Determine the (X, Y) coordinate at the center of the cell enclosing the given text.  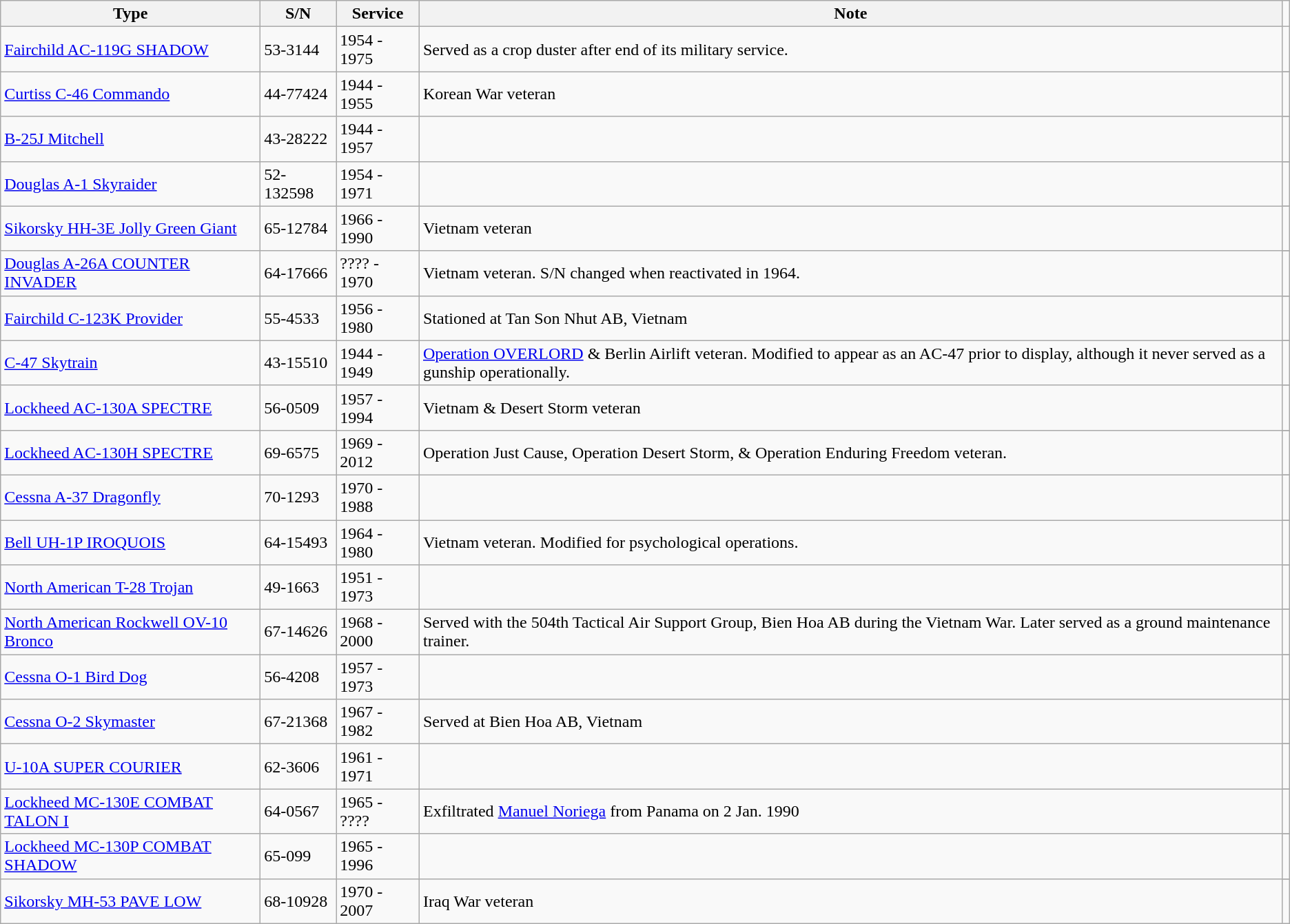
64-0567 (298, 812)
1954 - 1971 (378, 183)
56-0509 (298, 408)
Iraq War veteran (850, 901)
1956 - 1980 (378, 318)
Exfiltrated Manuel Noriega from Panama on 2 Jan. 1990 (850, 812)
1964 - 1980 (378, 542)
55-4533 (298, 318)
Cessna O-1 Bird Dog (131, 677)
Lockheed AC-130H SPECTRE (131, 452)
65-12784 (298, 229)
1951 - 1973 (378, 587)
68-10928 (298, 901)
Served with the 504th Tactical Air Support Group, Bien Hoa AB during the Vietnam War. Later served as a ground maintenance trainer. (850, 633)
Fairchild AC-119G SHADOW (131, 50)
1944 - 1957 (378, 139)
1944 - 1955 (378, 94)
44-77424 (298, 94)
U-10A SUPER COURIER (131, 766)
Vietnam veteran. Modified for psychological operations. (850, 542)
49-1663 (298, 587)
Lockheed MC-130E COMBAT TALON I (131, 812)
Note (850, 14)
Stationed at Tan Son Nhut AB, Vietnam (850, 318)
1970 - 2007 (378, 901)
Vietnam veteran. S/N changed when reactivated in 1964. (850, 273)
???? - 1970 (378, 273)
69-6575 (298, 452)
North American Rockwell OV-10 Bronco (131, 633)
62-3606 (298, 766)
70-1293 (298, 497)
1969 - 2012 (378, 452)
1968 - 2000 (378, 633)
B-25J Mitchell (131, 139)
Served as a crop duster after end of its military service. (850, 50)
Lockheed MC-130P COMBAT SHADOW (131, 856)
Lockheed AC-130A SPECTRE (131, 408)
Curtiss C-46 Commando (131, 94)
Douglas A-1 Skyraider (131, 183)
Fairchild C-123K Provider (131, 318)
Type (131, 14)
Cessna O-2 Skymaster (131, 722)
1966 - 1990 (378, 229)
43-15510 (298, 362)
53-3144 (298, 50)
56-4208 (298, 677)
1965 - 1996 (378, 856)
1965 - ???? (378, 812)
1954 - 1975 (378, 50)
Operation OVERLORD & Berlin Airlift veteran. Modified to appear as an AC-47 prior to display, although it never served as a gunship operationally. (850, 362)
Bell UH-1P IROQUOIS (131, 542)
Served at Bien Hoa AB, Vietnam (850, 722)
67-21368 (298, 722)
1944 - 1949 (378, 362)
Sikorsky MH-53 PAVE LOW (131, 901)
North American T-28 Trojan (131, 587)
1957 - 1973 (378, 677)
Vietnam & Desert Storm veteran (850, 408)
52-132598 (298, 183)
Service (378, 14)
1961 - 1971 (378, 766)
1970 - 1988 (378, 497)
65-099 (298, 856)
Douglas A-26A COUNTER INVADER (131, 273)
S/N (298, 14)
1967 - 1982 (378, 722)
Sikorsky HH-3E Jolly Green Giant (131, 229)
64-17666 (298, 273)
67-14626 (298, 633)
Operation Just Cause, Operation Desert Storm, & Operation Enduring Freedom veteran. (850, 452)
1957 - 1994 (378, 408)
C-47 Skytrain (131, 362)
43-28222 (298, 139)
Cessna A-37 Dragonfly (131, 497)
Korean War veteran (850, 94)
64-15493 (298, 542)
Vietnam veteran (850, 229)
